From the cell containing the given text, extract its center point as [X, Y] coordinate. 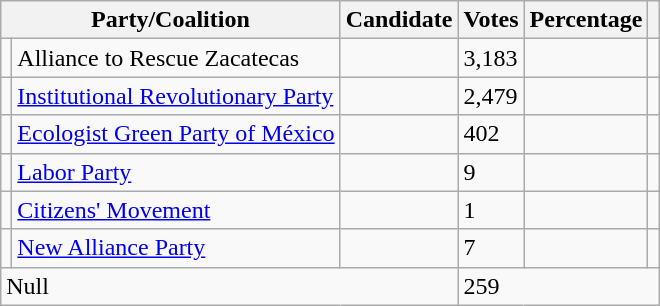
Labor Party [176, 172]
Institutional Revolutionary Party [176, 96]
Alliance to Rescue Zacatecas [176, 58]
Party/Coalition [170, 20]
402 [491, 134]
3,183 [491, 58]
Candidate [399, 20]
2,479 [491, 96]
Null [230, 286]
259 [558, 286]
New Alliance Party [176, 248]
1 [491, 210]
Votes [491, 20]
Percentage [586, 20]
9 [491, 172]
7 [491, 248]
Ecologist Green Party of México [176, 134]
Citizens' Movement [176, 210]
